From the cell containing the given text, extract its center point as [X, Y] coordinate. 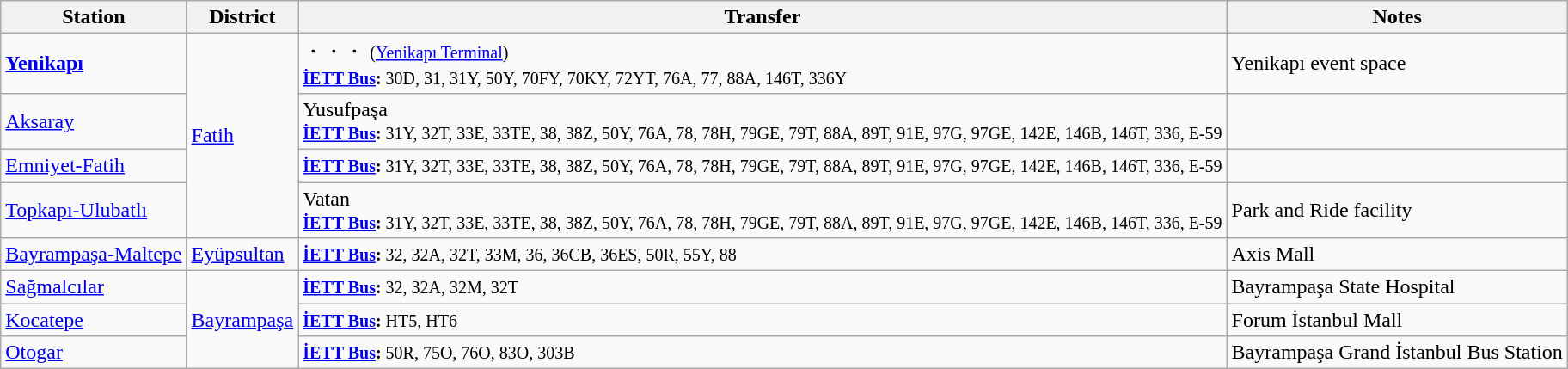
Bayrampaşa State Hospital [1397, 287]
Topkapı-Ulubatlı [94, 210]
Eyüpsultan [242, 255]
İETT Bus: HT5, HT6 [763, 320]
Bayrampaşa [242, 320]
Transfer [763, 17]
Bayrampaşa-Maltepe [94, 255]
Fatih [242, 136]
Sağmalcılar [94, 287]
İETT Bus: 31Y, 32T, 33E, 33TE, 38, 38Z, 50Y, 76A, 78, 78H, 79GE, 79T, 88A, 89T, 91E, 97G, 97GE, 142E, 146B, 146T, 336, E-59 [763, 165]
YusufpaşaİETT Bus: 31Y, 32T, 33E, 33TE, 38, 38Z, 50Y, 76A, 78, 78H, 79GE, 79T, 88A, 89T, 91E, 97G, 97GE, 142E, 146B, 146T, 336, E-59 [763, 120]
VatanİETT Bus: 31Y, 32T, 33E, 33TE, 38, 38Z, 50Y, 76A, 78, 78H, 79GE, 79T, 88A, 89T, 91E, 97G, 97GE, 142E, 146B, 146T, 336, E-59 [763, 210]
Bayrampaşa Grand İstanbul Bus Station [1397, 353]
Notes [1397, 17]
Emniyet-Fatih [94, 165]
İETT Bus: 50R, 75O, 76O, 83O, 303B [763, 353]
District [242, 17]
Park and Ride facility [1397, 210]
Otogar [94, 353]
Yenikapı event space [1397, 64]
Forum İstanbul Mall [1397, 320]
・・・ (Yenikapı Terminal)İETT Bus: 30D, 31, 31Y, 50Y, 70FY, 70KY, 72YT, 76A, 77, 88A, 146T, 336Y [763, 64]
Aksaray [94, 120]
İETT Bus: 32, 32A, 32M, 32T [763, 287]
Station [94, 17]
Kocatepe [94, 320]
Yenikapı [94, 64]
Axis Mall [1397, 255]
İETT Bus: 32, 32A, 32T, 33M, 36, 36CB, 36ES, 50R, 55Y, 88 [763, 255]
